Locate the cell with the specified text and output its [x, y] center coordinate. 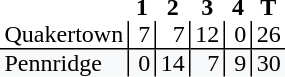
9 [238, 63]
26 [268, 35]
Pennridge [64, 63]
12 [207, 35]
14 [172, 63]
30 [268, 63]
Quakertown [64, 35]
